Determine the (x, y) coordinate at the center of the cell enclosing the given text.  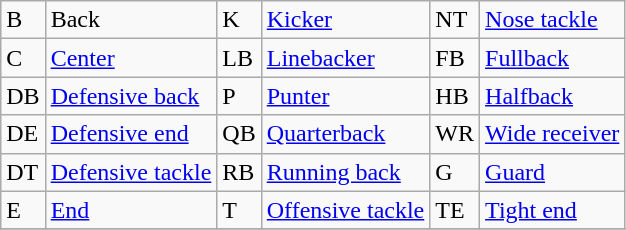
HB (455, 96)
Back (131, 20)
Fullback (552, 58)
DE (23, 134)
Wide receiver (552, 134)
E (23, 210)
Kicker (346, 20)
Linebacker (346, 58)
DB (23, 96)
B (23, 20)
WR (455, 134)
NT (455, 20)
Punter (346, 96)
End (131, 210)
TE (455, 210)
Halfback (552, 96)
RB (239, 172)
Tight end (552, 210)
G (455, 172)
K (239, 20)
Defensive end (131, 134)
QB (239, 134)
Running back (346, 172)
DT (23, 172)
P (239, 96)
Offensive tackle (346, 210)
Nose tackle (552, 20)
LB (239, 58)
C (23, 58)
Guard (552, 172)
Center (131, 58)
Quarterback (346, 134)
Defensive tackle (131, 172)
FB (455, 58)
Defensive back (131, 96)
T (239, 210)
